From the cell containing the given text, extract its center point as (x, y) coordinate. 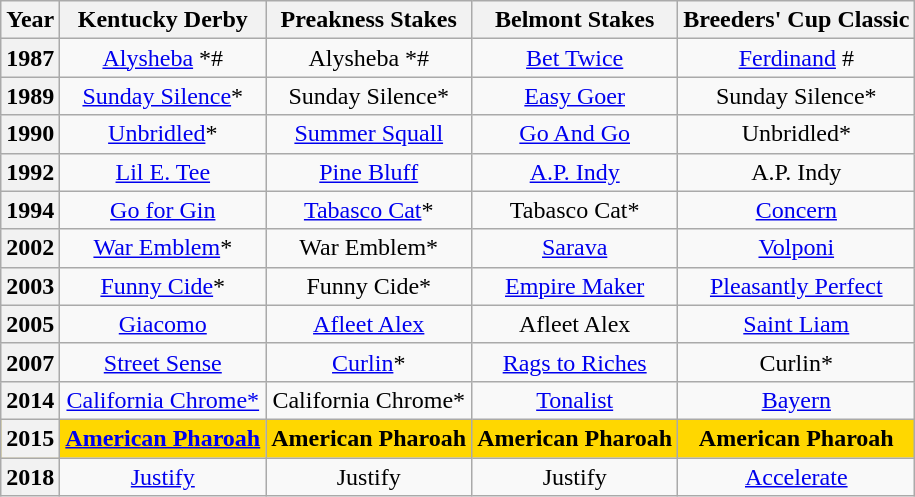
2018 (30, 477)
Sarava (575, 248)
Saint Liam (796, 324)
1987 (30, 58)
Go for Gin (163, 210)
2002 (30, 248)
Summer Squall (369, 134)
2015 (30, 438)
Pleasantly Perfect (796, 286)
Year (30, 20)
Bet Twice (575, 58)
Accelerate (796, 477)
Breeders' Cup Classic (796, 20)
Rags to Riches (575, 362)
Preakness Stakes (369, 20)
Empire Maker (575, 286)
Volponi (796, 248)
1990 (30, 134)
Giacomo (163, 324)
Go And Go (575, 134)
2007 (30, 362)
Lil E. Tee (163, 172)
2014 (30, 400)
1992 (30, 172)
1989 (30, 96)
Easy Goer (575, 96)
Street Sense (163, 362)
Ferdinand # (796, 58)
1994 (30, 210)
Tonalist (575, 400)
2003 (30, 286)
Belmont Stakes (575, 20)
2005 (30, 324)
Kentucky Derby (163, 20)
Bayern (796, 400)
Concern (796, 210)
Pine Bluff (369, 172)
